Return (x, y) of the center of cell containing provided text 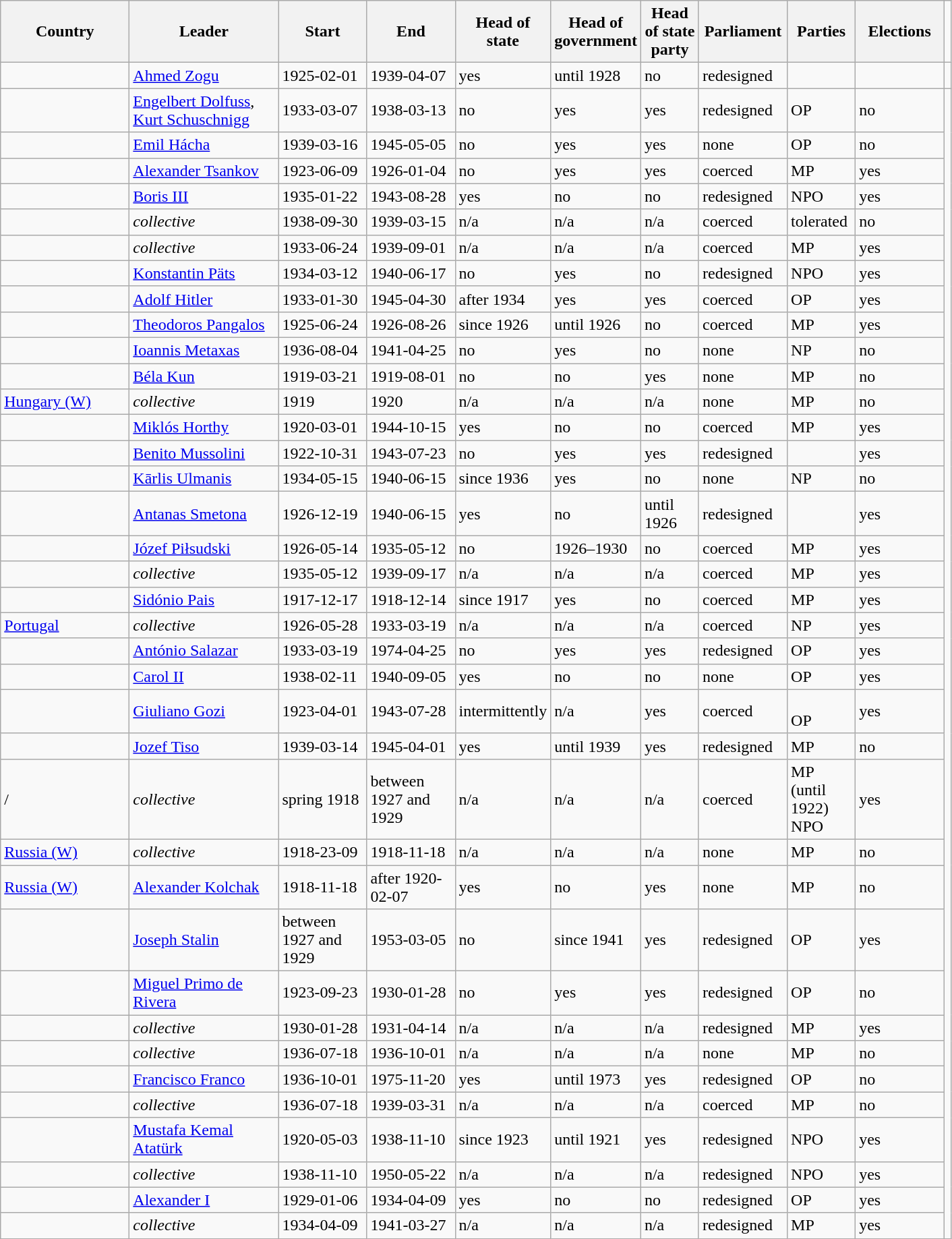
1941-04-25 (411, 350)
Mustafa Kemal Atatürk (204, 1140)
Head of state party (670, 32)
1926-05-14 (322, 548)
1935-01-22 (322, 196)
Parliament (743, 32)
1934-05-15 (322, 479)
1953-03-05 (411, 940)
intermittently (503, 711)
Ahmed Zogu (204, 76)
1920-05-03 (322, 1140)
1923-06-09 (322, 171)
Alexander Tsankov (204, 171)
António Salazar (204, 651)
1918-23-09 (322, 852)
Benito Mussolini (204, 453)
1945-05-05 (411, 145)
1943-08-28 (411, 196)
Alexander Kolchak (204, 886)
Head of government (596, 32)
1926-08-26 (411, 324)
1919 (322, 402)
Miklós Horthy (204, 428)
Head of state (503, 32)
1939-03-14 (322, 746)
1931-04-14 (411, 1028)
1975-11-20 (411, 1079)
until 1973 (596, 1079)
until 1921 (596, 1140)
since 1926 (503, 324)
Emil Hácha (204, 145)
until 1939 (596, 746)
1938-02-11 (322, 676)
Theodoros Pangalos (204, 324)
1936-08-04 (322, 350)
1926–1930 (596, 548)
Francisco Franco (204, 1079)
MP (until 1922)NPO (821, 799)
1941-03-27 (411, 1226)
Hungary (W) (65, 402)
1933-03-07 (322, 111)
Elections (899, 32)
1920 (411, 402)
Country (65, 32)
1943-07-28 (411, 711)
1919-08-01 (411, 376)
Engelbert Dolfuss, Kurt Schuschnigg (204, 111)
since 1917 (503, 600)
1926-01-04 (411, 171)
after 1920-02-07 (411, 886)
Leader (204, 32)
spring 1918 (322, 799)
End (411, 32)
Boris III (204, 196)
1933-01-30 (322, 299)
1934-03-12 (322, 273)
1974-04-25 (411, 651)
1939-03-16 (322, 145)
after 1934 (503, 299)
1940-06-17 (411, 273)
1939-09-17 (411, 574)
Adolf Hitler (204, 299)
1938-03-13 (411, 111)
Portugal (65, 625)
1926-12-19 (322, 514)
1925-06-24 (322, 324)
Antanas Smetona (204, 514)
1925-02-01 (322, 76)
Kārlis Ulmanis (204, 479)
1929-01-06 (322, 1200)
1939-03-15 (411, 222)
Giuliano Gozi (204, 711)
Parties (821, 32)
Carol II (204, 676)
1939-04-07 (411, 76)
since 1923 (503, 1140)
1926-05-28 (322, 625)
since 1936 (503, 479)
tolerated (821, 222)
1943-07-23 (411, 453)
Sidónio Pais (204, 600)
1944-10-15 (411, 428)
1939-03-31 (411, 1105)
1939-09-01 (411, 248)
Miguel Primo de Rivera (204, 993)
Joseph Stalin (204, 940)
Start (322, 32)
Józef Piłsudski (204, 548)
1950-05-22 (411, 1174)
Alexander I (204, 1200)
1920-03-01 (322, 428)
1923-04-01 (322, 711)
1919-03-21 (322, 376)
1938-09-30 (322, 222)
Jozef Tiso (204, 746)
/ (65, 799)
Ioannis Metaxas (204, 350)
Konstantin Päts (204, 273)
1918-12-14 (411, 600)
since 1941 (596, 940)
Béla Kun (204, 376)
1922-10-31 (322, 453)
1923-09-23 (322, 993)
1945-04-01 (411, 746)
1945-04-30 (411, 299)
1917-12-17 (322, 600)
1940-09-05 (411, 676)
1933-06-24 (322, 248)
until 1928 (596, 76)
